Search for the cell housing the specified text and yield its [X, Y] center coordinate. 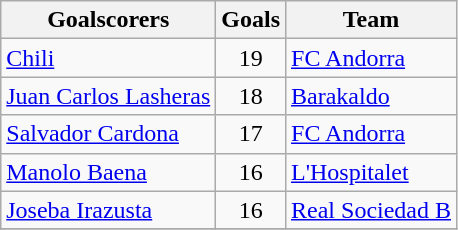
Barakaldo [372, 96]
Manolo Baena [108, 172]
18 [251, 96]
L'Hospitalet [372, 172]
Salvador Cardona [108, 134]
Juan Carlos Lasheras [108, 96]
Joseba Irazusta [108, 210]
Real Sociedad B [372, 210]
Goalscorers [108, 20]
19 [251, 58]
Team [372, 20]
Goals [251, 20]
Chili [108, 58]
17 [251, 134]
